Scan for the cell matching the given text and deliver its (x, y) coordinate at center. 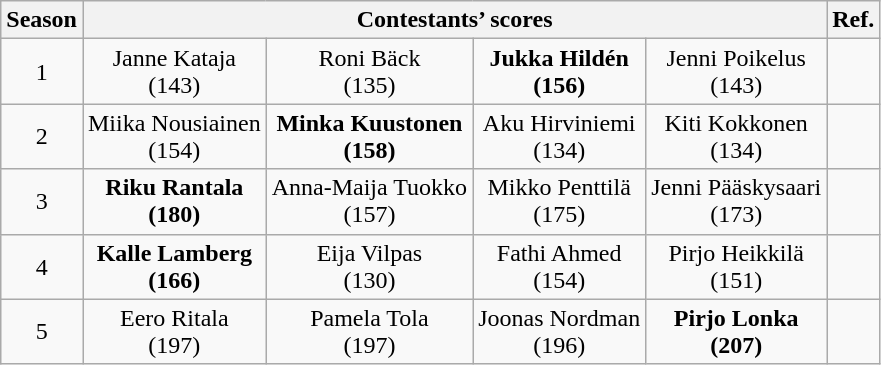
Pirjo Lonka(207) (736, 332)
Eija Vilpas(130) (369, 266)
Pamela Tola(197) (369, 332)
Jukka Hildén(156) (560, 72)
Kiti Kokkonen(134) (736, 136)
Pirjo Heikkilä(151) (736, 266)
Fathi Ahmed(154) (560, 266)
Season (42, 20)
Joonas Nordman(196) (560, 332)
Miika Nousiainen(154) (174, 136)
Anna-Maija Tuokko(157) (369, 202)
Riku Rantala(180) (174, 202)
Ref. (854, 20)
Mikko Penttilä(175) (560, 202)
Minka Kuustonen(158) (369, 136)
3 (42, 202)
Janne Kataja(143) (174, 72)
5 (42, 332)
1 (42, 72)
Aku Hirviniemi(134) (560, 136)
Contestants’ scores (454, 20)
2 (42, 136)
Roni Bäck(135) (369, 72)
4 (42, 266)
Jenni Poikelus(143) (736, 72)
Eero Ritala(197) (174, 332)
Jenni Pääskysaari(173) (736, 202)
Kalle Lamberg(166) (174, 266)
